Return [X, Y] of the center of cell containing provided text 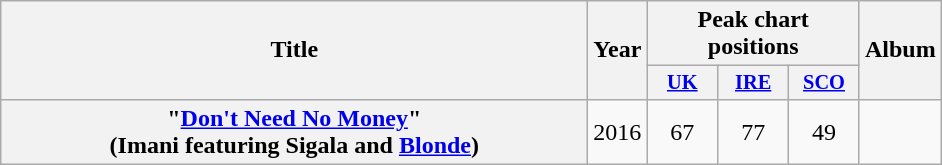
UK [682, 83]
Peak chart positions [754, 34]
49 [824, 132]
IRE [754, 83]
Title [294, 50]
Album [900, 50]
2016 [618, 132]
"Don't Need No Money"(Imani featuring Sigala and Blonde) [294, 132]
77 [754, 132]
SCO [824, 83]
Year [618, 50]
67 [682, 132]
